Output the [X, Y] coordinate of the center of the cell containing the given text.  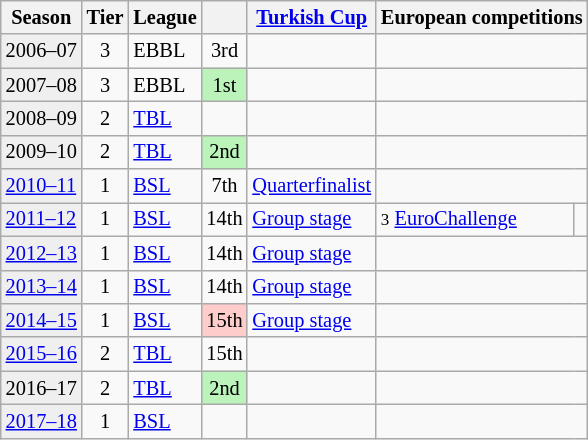
7th [225, 186]
2016–17 [42, 388]
3rd [225, 51]
Turkish Cup [312, 17]
2017–18 [42, 421]
3 EuroChallenge [475, 219]
2015–16 [42, 354]
2007–08 [42, 85]
2009–10 [42, 152]
2010–11 [42, 186]
Tier [106, 17]
2013–14 [42, 287]
Quarterfinalist [312, 186]
2014–15 [42, 320]
2012–13 [42, 253]
2008–09 [42, 118]
2006–07 [42, 51]
1st [225, 85]
2011–12 [42, 219]
Season [42, 17]
European competitions [482, 17]
League [164, 17]
